Detect which cell encompasses the target text, then output its [X, Y] center coordinate. 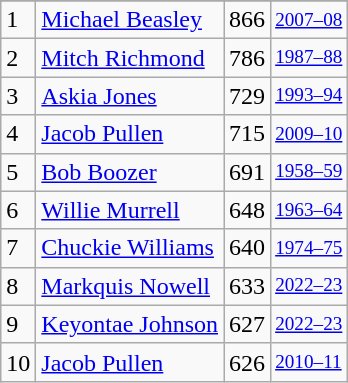
1963–64 [309, 210]
715 [248, 134]
4 [18, 134]
648 [248, 210]
Keyontae Johnson [130, 324]
2009–10 [309, 134]
633 [248, 286]
5 [18, 172]
1993–94 [309, 96]
Markquis Nowell [130, 286]
640 [248, 248]
3 [18, 96]
7 [18, 248]
1974–75 [309, 248]
1958–59 [309, 172]
729 [248, 96]
Askia Jones [130, 96]
2010–11 [309, 362]
Mitch Richmond [130, 58]
626 [248, 362]
Michael Beasley [130, 20]
691 [248, 172]
9 [18, 324]
6 [18, 210]
8 [18, 286]
10 [18, 362]
Willie Murrell [130, 210]
2 [18, 58]
866 [248, 20]
Chuckie Williams [130, 248]
2007–08 [309, 20]
1 [18, 20]
627 [248, 324]
1987–88 [309, 58]
786 [248, 58]
Bob Boozer [130, 172]
